Return the (X, Y) coordinate for the center point of the cell that contains the specified text.  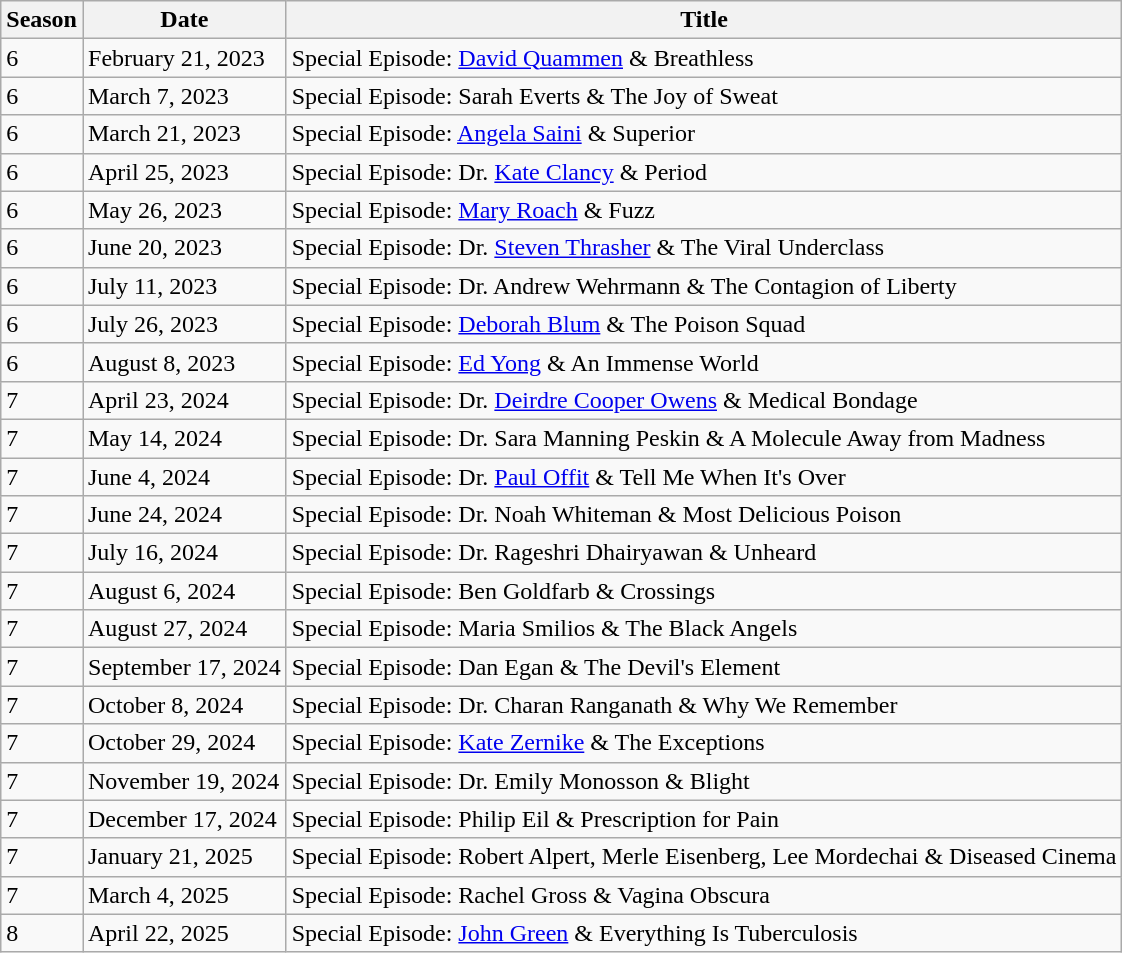
Special Episode: Dr. Noah Whiteman & Most Delicious Poison (704, 515)
August 8, 2023 (184, 362)
Special Episode: Dan Egan & The Devil's Element (704, 667)
Special Episode: Dr. Rageshri Dhairyawan & Unheard (704, 553)
March 21, 2023 (184, 134)
Special Episode: Dr. Kate Clancy & Period (704, 172)
Special Episode: Sarah Everts & The Joy of Sweat (704, 96)
Special Episode: Philip Eil & Prescription for Pain (704, 819)
Special Episode: Dr. Deirdre Cooper Owens & Medical Bondage (704, 400)
July 11, 2023 (184, 286)
November 19, 2024 (184, 781)
August 27, 2024 (184, 629)
Special Episode: Mary Roach & Fuzz (704, 210)
April 25, 2023 (184, 172)
Special Episode: Dr. Paul Offit & Tell Me When It's Over (704, 477)
Special Episode: Kate Zernike & The Exceptions (704, 743)
Special Episode: David Quammen & Breathless (704, 58)
October 8, 2024 (184, 705)
Season (42, 20)
Special Episode: Dr. Steven Thrasher & The Viral Underclass (704, 248)
8 (42, 933)
September 17, 2024 (184, 667)
April 22, 2025 (184, 933)
March 4, 2025 (184, 895)
Special Episode: Robert Alpert, Merle Eisenberg, Lee Mordechai & Diseased Cinema (704, 857)
August 6, 2024 (184, 591)
July 16, 2024 (184, 553)
Special Episode: Angela Saini & Superior (704, 134)
July 26, 2023 (184, 324)
June 4, 2024 (184, 477)
Special Episode: John Green & Everything Is Tuberculosis (704, 933)
October 29, 2024 (184, 743)
Special Episode: Dr. Sara Manning Peskin & A Molecule Away from Madness (704, 438)
Special Episode: Rachel Gross & Vagina Obscura (704, 895)
Date (184, 20)
Special Episode: Deborah Blum & The Poison Squad (704, 324)
Special Episode: Dr. Emily Monosson & Blight (704, 781)
March 7, 2023 (184, 96)
May 14, 2024 (184, 438)
January 21, 2025 (184, 857)
May 26, 2023 (184, 210)
Special Episode: Dr. Andrew Wehrmann & The Contagion of Liberty (704, 286)
December 17, 2024 (184, 819)
June 20, 2023 (184, 248)
Title (704, 20)
Special Episode: Ben Goldfarb & Crossings (704, 591)
June 24, 2024 (184, 515)
Special Episode: Dr. Charan Ranganath & Why We Remember (704, 705)
Special Episode: Ed Yong & An Immense World (704, 362)
February 21, 2023 (184, 58)
April 23, 2024 (184, 400)
Special Episode: Maria Smilios & The Black Angels (704, 629)
